Provide the (x, y) coordinate of the cell's center where the given text is located.  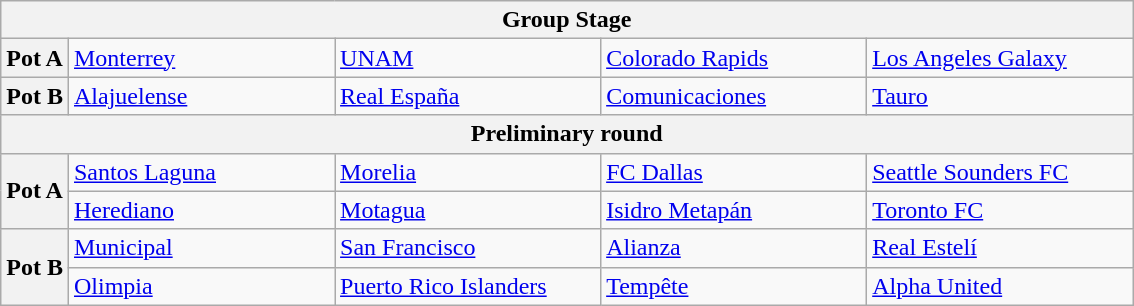
Morelia (468, 172)
Motagua (468, 210)
Alianza (734, 248)
Comunicaciones (734, 96)
Alpha United (1000, 286)
Group Stage (567, 20)
Puerto Rico Islanders (468, 286)
Los Angeles Galaxy (1000, 58)
Real Estelí (1000, 248)
Municipal (201, 248)
Tempête (734, 286)
UNAM (468, 58)
Santos Laguna (201, 172)
San Francisco (468, 248)
Herediano (201, 210)
FC Dallas (734, 172)
Real España (468, 96)
Isidro Metapán (734, 210)
Tauro (1000, 96)
Seattle Sounders FC (1000, 172)
Monterrey (201, 58)
Olimpia (201, 286)
Preliminary round (567, 134)
Toronto FC (1000, 210)
Alajuelense (201, 96)
Colorado Rapids (734, 58)
